For the text-containing cell, return its midpoint in (x, y) coordinate format. 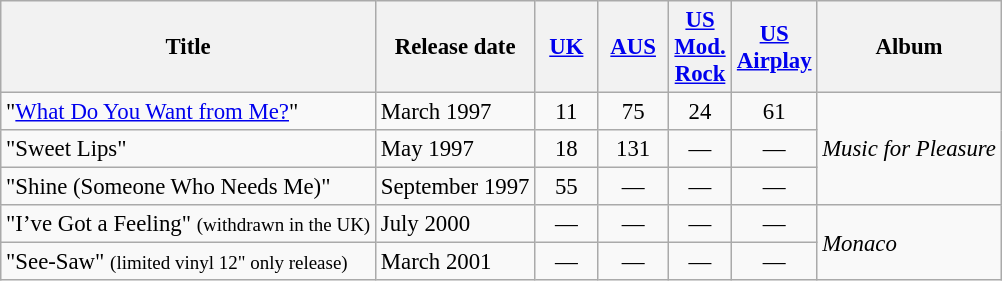
USAirplay (774, 47)
75 (634, 112)
"Sweet Lips" (188, 149)
March 1997 (454, 112)
18 (566, 149)
USMod. Rock (700, 47)
March 2001 (454, 262)
AUS (634, 47)
61 (774, 112)
55 (566, 187)
Release date (454, 47)
Title (188, 47)
"I’ve Got a Feeling" (withdrawn in the UK) (188, 224)
May 1997 (454, 149)
"Shine (Someone Who Needs Me)" (188, 187)
Monaco (909, 242)
Album (909, 47)
Music for Pleasure (909, 150)
"See-Saw" (limited vinyl 12" only release) (188, 262)
July 2000 (454, 224)
UK (566, 47)
24 (700, 112)
11 (566, 112)
September 1997 (454, 187)
131 (634, 149)
"What Do You Want from Me?" (188, 112)
